For the text-containing cell, return its midpoint in (x, y) coordinate format. 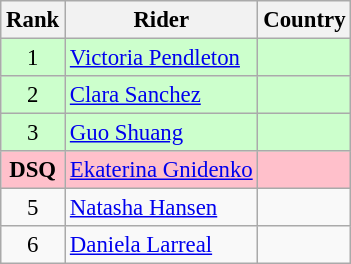
Rank (33, 20)
2 (33, 95)
Victoria Pendleton (162, 58)
Rider (162, 20)
3 (33, 133)
Clara Sanchez (162, 95)
Country (304, 20)
Ekaterina Gnidenko (162, 170)
1 (33, 58)
Natasha Hansen (162, 208)
6 (33, 245)
Daniela Larreal (162, 245)
DSQ (33, 170)
Guo Shuang (162, 133)
5 (33, 208)
